Find where the given text appears and provide that cell's center as (x, y) coordinate. 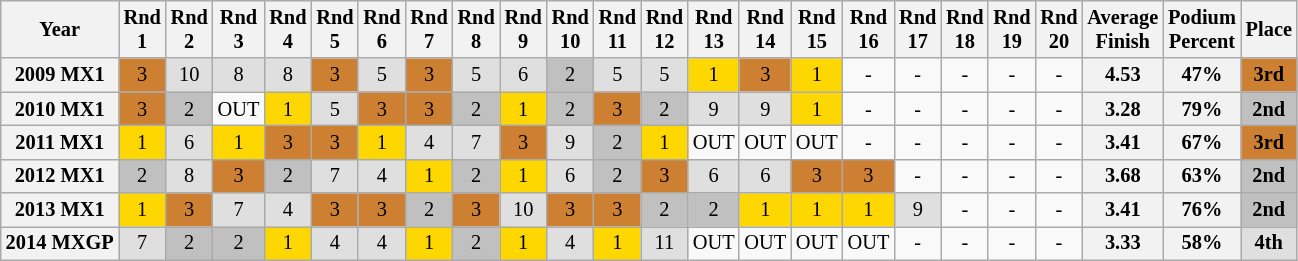
67% (1202, 142)
Rnd15 (817, 29)
76% (1202, 210)
63% (1202, 176)
2009 MX1 (60, 75)
Rnd7 (428, 29)
Rnd11 (618, 29)
Rnd4 (288, 29)
Rnd18 (964, 29)
4.53 (1122, 75)
Rnd8 (476, 29)
Rnd5 (334, 29)
2010 MX1 (60, 109)
Rnd20 (1058, 29)
Rnd9 (524, 29)
Rnd17 (918, 29)
Year (60, 29)
47% (1202, 75)
2014 MXGP (60, 243)
PodiumPercent (1202, 29)
Rnd14 (765, 29)
11 (664, 243)
Rnd10 (570, 29)
Rnd2 (190, 29)
3.28 (1122, 109)
3.33 (1122, 243)
2012 MX1 (60, 176)
4th (1269, 243)
Rnd16 (869, 29)
2013 MX1 (60, 210)
2011 MX1 (60, 142)
Place (1269, 29)
58% (1202, 243)
79% (1202, 109)
Rnd19 (1012, 29)
Rnd6 (382, 29)
3.68 (1122, 176)
AverageFinish (1122, 29)
Rnd12 (664, 29)
Rnd1 (142, 29)
Rnd13 (714, 29)
Rnd3 (239, 29)
